Extract the [X, Y] coordinate from the center of the cell holding the provided text.  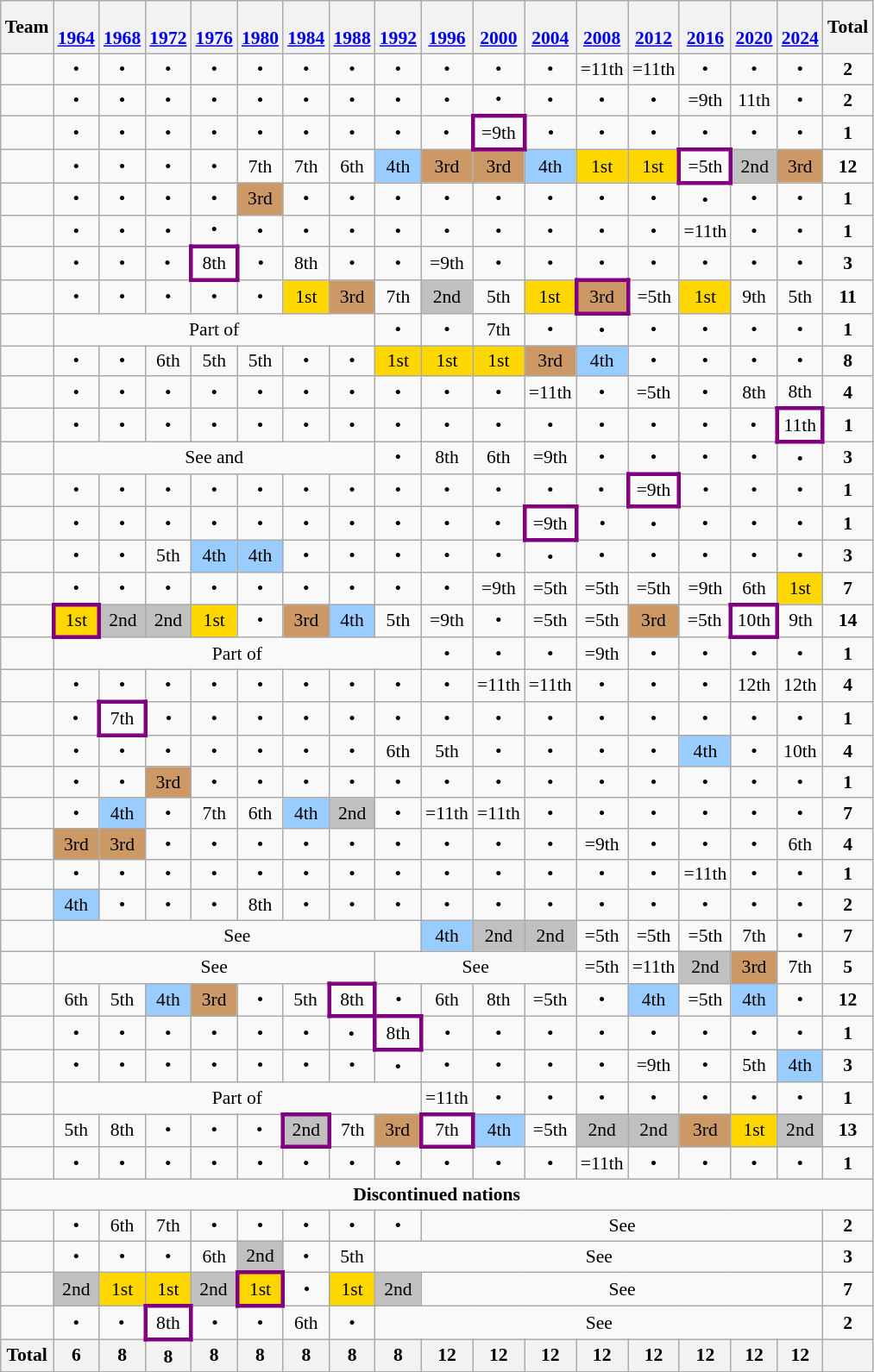
2000 [499, 28]
Team [28, 28]
5 [847, 968]
1996 [447, 28]
2016 [705, 28]
2012 [654, 28]
See and [214, 457]
14 [847, 621]
1988 [352, 28]
Discontinued nations [437, 1195]
2004 [550, 28]
1964 [76, 28]
1976 [214, 28]
1992 [399, 28]
1972 [167, 28]
6 [76, 1356]
2008 [602, 28]
13 [847, 1131]
1980 [261, 28]
2020 [754, 28]
11 [847, 297]
1984 [305, 28]
2024 [801, 28]
1968 [123, 28]
